Provide the [x, y] coordinate of the cell's center where the given text is located.  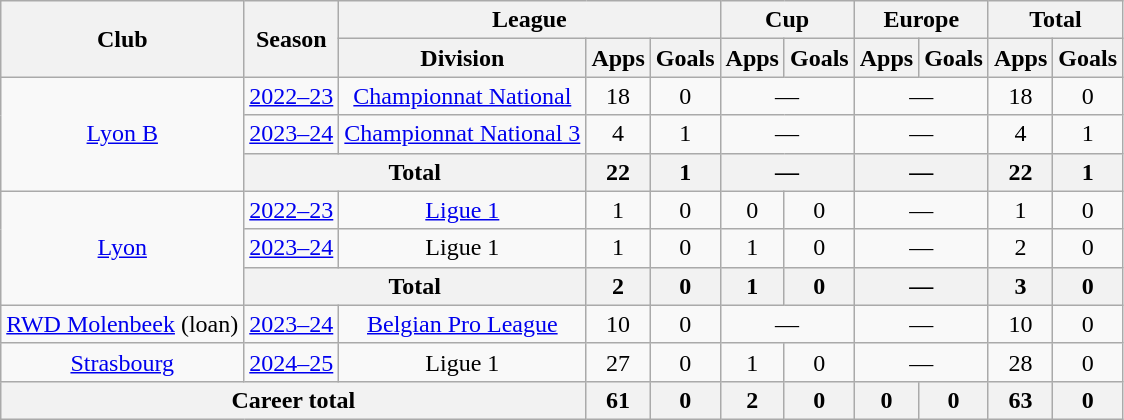
Club [122, 39]
27 [618, 362]
61 [618, 400]
28 [1020, 362]
League [530, 20]
Career total [294, 400]
Strasbourg [122, 362]
3 [1020, 286]
Division [462, 58]
Championnat National [462, 96]
Europe [921, 20]
2024–25 [292, 362]
RWD Molenbeek (loan) [122, 324]
Belgian Pro League [462, 324]
Lyon B [122, 134]
Championnat National 3 [462, 134]
Lyon [122, 248]
Season [292, 39]
Cup [787, 20]
63 [1020, 400]
